Pinpoint the cell where the given text exists, returning its (X, Y) midpoint coordinate. 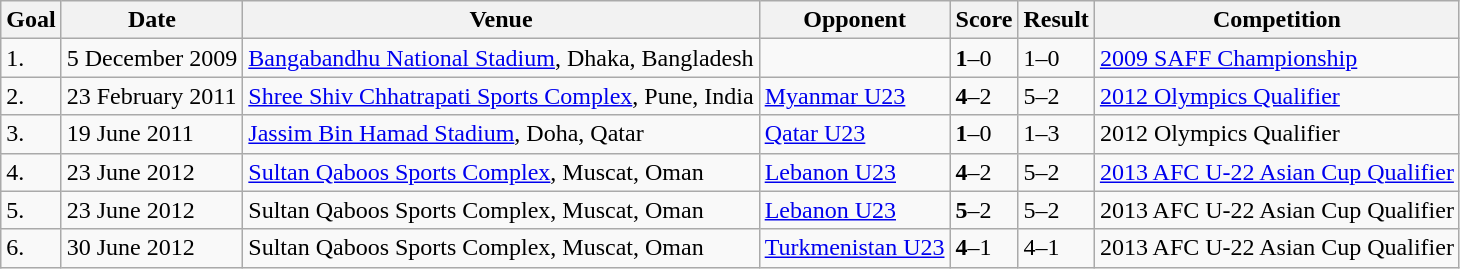
Goal (31, 20)
5 December 2009 (152, 58)
30 June 2012 (152, 248)
6. (31, 248)
Jassim Bin Hamad Stadium, Doha, Qatar (501, 134)
2. (31, 96)
Myanmar U23 (854, 96)
1. (31, 58)
19 June 2011 (152, 134)
Score (984, 20)
2009 SAFF Championship (1276, 58)
Turkmenistan U23 (854, 248)
Venue (501, 20)
5. (31, 210)
Competition (1276, 20)
Bangabandhu National Stadium, Dhaka, Bangladesh (501, 58)
4. (31, 172)
3. (31, 134)
Result (1056, 20)
Shree Shiv Chhatrapati Sports Complex, Pune, India (501, 96)
Date (152, 20)
Opponent (854, 20)
23 February 2011 (152, 96)
Qatar U23 (854, 134)
1–3 (1056, 134)
